Search for the cell housing the specified text and yield its (x, y) center coordinate. 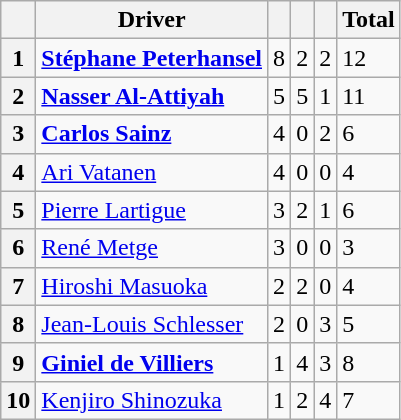
Total (369, 20)
Kenjiro Shinozuka (152, 400)
Hiroshi Masuoka (152, 286)
Carlos Sainz (152, 134)
Driver (152, 20)
11 (369, 96)
Nasser Al-Attiyah (152, 96)
10 (18, 400)
Pierre Lartigue (152, 210)
Jean-Louis Schlesser (152, 324)
9 (18, 362)
Ari Vatanen (152, 172)
Giniel de Villiers (152, 362)
René Metge (152, 248)
Stéphane Peterhansel (152, 58)
12 (369, 58)
